Capture the cell that displays the provided text and extract its [x, y] central coordinate. 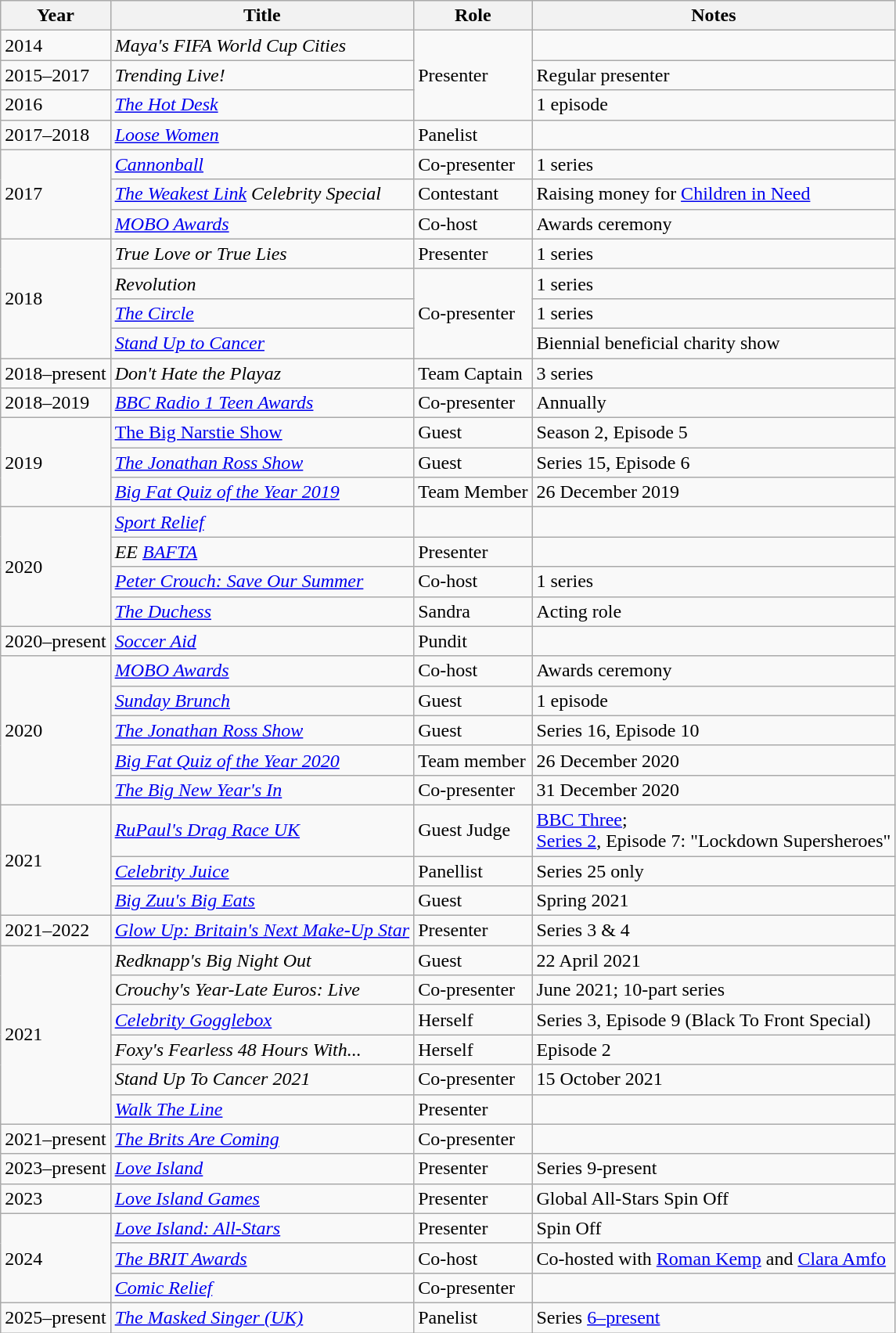
22 April 2021 [714, 960]
The Hot Desk [261, 105]
Pundit [473, 641]
2021–present [56, 1139]
Big Zuu's Big Eats [261, 901]
Big Fat Quiz of the Year 2020 [261, 760]
Big Fat Quiz of the Year 2019 [261, 492]
2019 [56, 463]
Redknapp's Big Night Out [261, 960]
Love Island Games [261, 1198]
Spring 2021 [714, 901]
2025–present [56, 1317]
Don't Hate the Playaz [261, 373]
2015–2017 [56, 75]
Guest Judge [473, 830]
Raising money for Children in Need [714, 194]
2018 [56, 298]
The BRIT Awards [261, 1258]
EE BAFTA [261, 552]
Title [261, 16]
Revolution [261, 283]
Regular presenter [714, 75]
31 December 2020 [714, 790]
3 series [714, 373]
Sandra [473, 611]
26 December 2019 [714, 492]
2021–2022 [56, 931]
2017 [56, 194]
Season 2, Episode 5 [714, 433]
Crouchy's Year-Late Euros: Live [261, 990]
RuPaul's Drag Race UK [261, 830]
Biennial beneficial charity show [714, 343]
15 October 2021 [714, 1079]
Walk The Line [261, 1109]
True Love or True Lies [261, 254]
Team Captain [473, 373]
Sunday Brunch [261, 701]
26 December 2020 [714, 760]
Contestant [473, 194]
Co-hosted with Roman Kemp and Clara Amfo [714, 1258]
Cannonball [261, 164]
The Big Narstie Show [261, 433]
Peter Crouch: Save Our Summer [261, 582]
Soccer Aid [261, 641]
The Weakest Link Celebrity Special [261, 194]
2024 [56, 1258]
BBC Three;Series 2, Episode 7: "Lockdown Supersheroes" [714, 830]
Love Island [261, 1169]
Celebrity Juice [261, 871]
Series 15, Episode 6 [714, 463]
Series 3 & 4 [714, 931]
Trending Live! [261, 75]
Glow Up: Britain's Next Make-Up Star [261, 931]
Notes [714, 16]
Maya's FIFA World Cup Cities [261, 45]
The Masked Singer (UK) [261, 1317]
Panellist [473, 871]
Global All-Stars Spin Off [714, 1198]
The Duchess [261, 611]
Role [473, 16]
2023 [56, 1198]
Team Member [473, 492]
2016 [56, 105]
Celebrity Gogglebox [261, 1020]
BBC Radio 1 Teen Awards [261, 403]
2018–present [56, 373]
Series 3, Episode 9 (Black To Front Special) [714, 1020]
Year [56, 16]
Foxy's Fearless 48 Hours With... [261, 1050]
Annually [714, 403]
Love Island: All-Stars [261, 1228]
2020–present [56, 641]
2018–2019 [56, 403]
The Brits Are Coming [261, 1139]
Series 9-present [714, 1169]
Team member [473, 760]
Sport Relief [261, 522]
2017–2018 [56, 135]
Acting role [714, 611]
The Big New Year's In [261, 790]
Episode 2 [714, 1050]
2014 [56, 45]
Series 6–present [714, 1317]
Loose Women [261, 135]
June 2021; 10-part series [714, 990]
Spin Off [714, 1228]
Series 25 only [714, 871]
Stand Up to Cancer [261, 343]
Comic Relief [261, 1288]
Series 16, Episode 10 [714, 730]
The Circle [261, 313]
Stand Up To Cancer 2021 [261, 1079]
2023–present [56, 1169]
